Output the (x, y) coordinate of the center of the cell containing the given text.  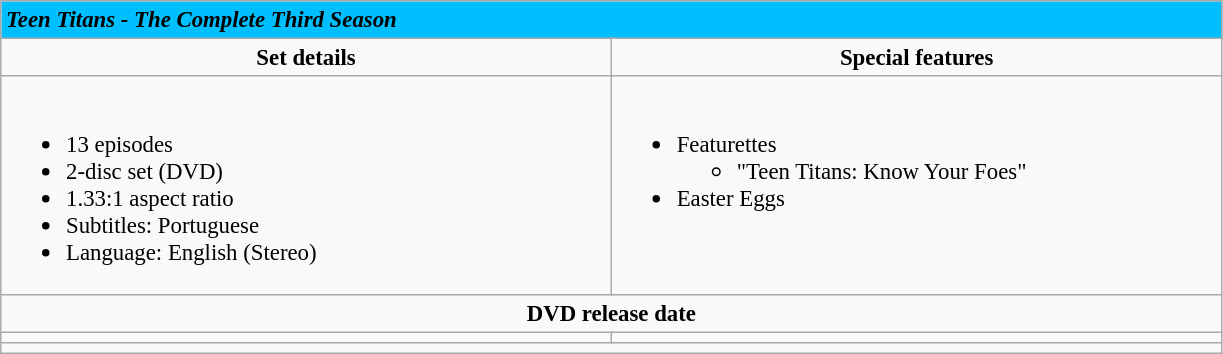
DVD release date (612, 313)
13 episodes2-disc set (DVD)1.33:1 aspect ratioSubtitles: PortugueseLanguage: English (Stereo) (306, 185)
Featurettes"Teen Titans: Know Your Foes"Easter Eggs (916, 185)
Special features (916, 58)
Teen Titans - The Complete Third Season (612, 20)
Set details (306, 58)
